From the cell containing the given text, extract its center point as (x, y) coordinate. 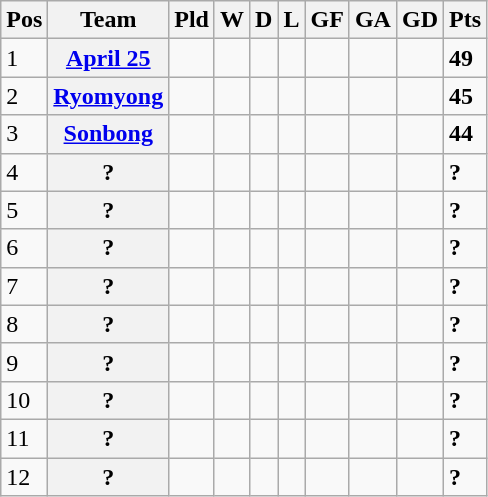
2 (24, 96)
45 (466, 96)
12 (24, 477)
D (264, 20)
8 (24, 324)
Ryomyong (108, 96)
Team (108, 20)
Pts (466, 20)
9 (24, 362)
44 (466, 134)
7 (24, 286)
4 (24, 172)
3 (24, 134)
11 (24, 438)
6 (24, 248)
April 25 (108, 58)
Pld (192, 20)
GF (327, 20)
GD (420, 20)
5 (24, 210)
10 (24, 400)
1 (24, 58)
Sonbong (108, 134)
L (292, 20)
49 (466, 58)
Pos (24, 20)
GA (372, 20)
W (232, 20)
